Detect which cell encompasses the target text, then output its [x, y] center coordinate. 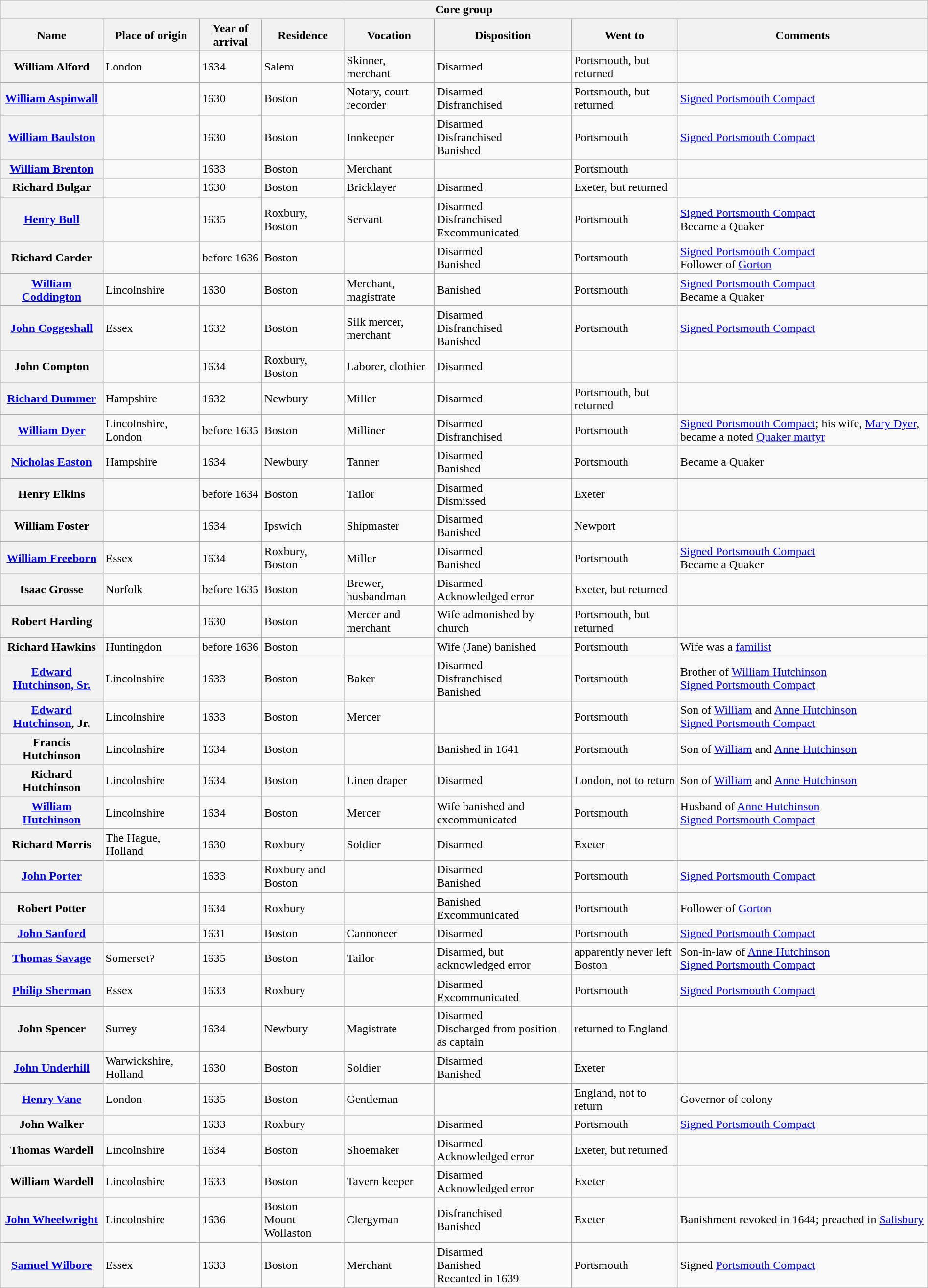
John Coggeshall [52, 328]
Richard Carder [52, 258]
1631 [230, 934]
Merchant, magistrate [389, 290]
Laborer, clothier [389, 366]
Banished Excommunicated [503, 908]
Warwickshire, Holland [151, 1067]
Thomas Savage [52, 959]
Wife banished and excommunicated [503, 813]
Husband of Anne Hutchinson Signed Portsmouth Compact [803, 813]
Follower of Gorton [803, 908]
Banished [503, 290]
Signed Portsmouth Compact Follower of Gorton [803, 258]
Bricklayer [389, 187]
Boston Mount Wollaston [302, 1220]
Samuel Wilbore [52, 1265]
Cannoneer [389, 934]
John Spencer [52, 1029]
Year of arrival [230, 35]
Wife (Jane) banished [503, 647]
Linen draper [389, 780]
Magistrate [389, 1029]
John Compton [52, 366]
Son-in-law of Anne Hutchinson Signed Portsmouth Compact [803, 959]
Core group [464, 10]
Edward Hutchinson, Sr. [52, 679]
Richard Bulgar [52, 187]
Somerset? [151, 959]
England, not to return [625, 1100]
Norfolk [151, 589]
Disarmed Excommunicated [503, 991]
The Hague, Holland [151, 844]
Philip Sherman [52, 991]
Banished in 1641 [503, 749]
Disposition [503, 35]
Newport [625, 526]
William Brenton [52, 169]
John Porter [52, 876]
Henry Elkins [52, 494]
William Foster [52, 526]
Isaac Grosse [52, 589]
William Hutchinson [52, 813]
Vocation [389, 35]
Salem [302, 67]
Name [52, 35]
Disarmed Discharged from position as captain [503, 1029]
Disarmed Banished Recanted in 1639 [503, 1265]
Wife admonished by church [503, 622]
Henry Vane [52, 1100]
Richard Morris [52, 844]
Comments [803, 35]
Thomas Wardell [52, 1149]
Edward Hutchinson, Jr. [52, 717]
London, not to return [625, 780]
Robert Potter [52, 908]
Roxbury and Boston [302, 876]
Shipmaster [389, 526]
Gentleman [389, 1100]
William Aspinwall [52, 99]
1636 [230, 1220]
Banishment revoked in 1644; preached in Salisbury [803, 1220]
Tanner [389, 462]
apparently never left Boston [625, 959]
John Wheelwright [52, 1220]
Silk mercer, merchant [389, 328]
Skinner, merchant [389, 67]
Governor of colony [803, 1100]
Lincolnshire, London [151, 431]
Disfranchised Banished [503, 1220]
John Underhill [52, 1067]
Wife was a familist [803, 647]
Place of origin [151, 35]
Huntingdon [151, 647]
Milliner [389, 431]
William Baulston [52, 137]
Innkeeper [389, 137]
William Dyer [52, 431]
Richard Dummer [52, 398]
William Freeborn [52, 558]
Richard Hawkins [52, 647]
Ipswich [302, 526]
Shoemaker [389, 1149]
Robert Harding [52, 622]
Disarmed Disfranchised Excommunicated [503, 219]
Baker [389, 679]
Henry Bull [52, 219]
Disarmed Dismissed [503, 494]
John Walker [52, 1124]
Brewer, husbandman [389, 589]
Clergyman [389, 1220]
Servant [389, 219]
Tavern keeper [389, 1182]
William Wardell [52, 1182]
John Sanford [52, 934]
Francis Hutchinson [52, 749]
Signed Portsmouth Compact; his wife, Mary Dyer, became a noted Quaker martyr [803, 431]
before 1634 [230, 494]
Surrey [151, 1029]
Went to [625, 35]
Son of William and Anne Hutchinson Signed Portsmouth Compact [803, 717]
Mercer and merchant [389, 622]
Notary, court recorder [389, 99]
Residence [302, 35]
William Coddington [52, 290]
Disarmed, but acknowledged error [503, 959]
Brother of William Hutchinson Signed Portsmouth Compact [803, 679]
Richard Hutchinson [52, 780]
Nicholas Easton [52, 462]
Became a Quaker [803, 462]
William Alford [52, 67]
returned to England [625, 1029]
